Detect which cell encompasses the target text, then output its (x, y) center coordinate. 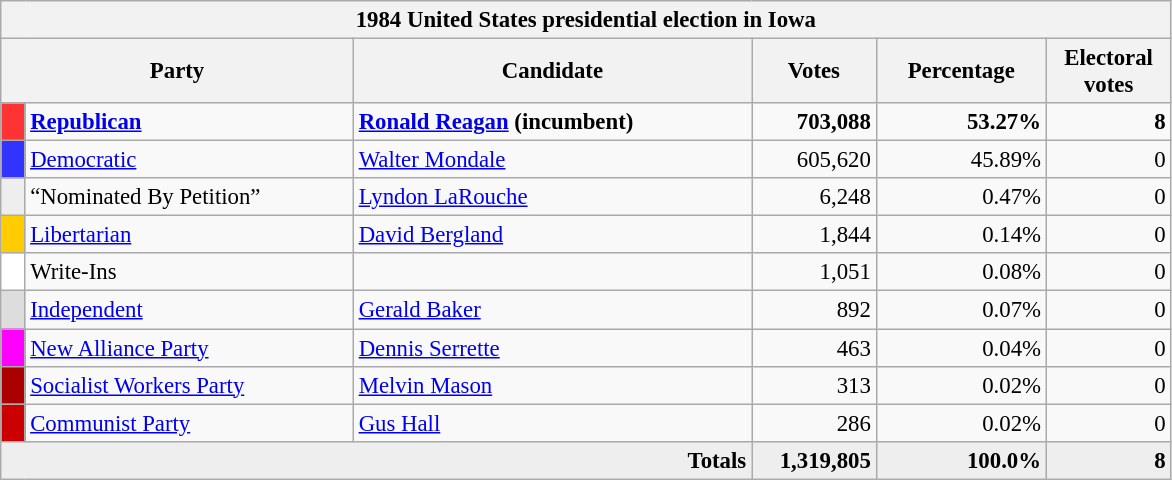
0.08% (961, 273)
1,844 (814, 235)
Party (178, 72)
1984 United States presidential election in Iowa (586, 20)
Lyndon LaRouche (552, 197)
100.0% (961, 460)
45.89% (961, 160)
6,248 (814, 197)
Democratic (189, 160)
1,319,805 (814, 460)
New Alliance Party (189, 348)
0.14% (961, 235)
Melvin Mason (552, 385)
313 (814, 385)
0.47% (961, 197)
Totals (376, 460)
Candidate (552, 72)
Dennis Serrette (552, 348)
Socialist Workers Party (189, 385)
Electoral votes (1108, 72)
463 (814, 348)
Independent (189, 310)
Ronald Reagan (incumbent) (552, 122)
0.07% (961, 310)
605,620 (814, 160)
53.27% (961, 122)
Gerald Baker (552, 310)
Votes (814, 72)
Republican (189, 122)
“Nominated By Petition” (189, 197)
892 (814, 310)
David Bergland (552, 235)
1,051 (814, 273)
0.04% (961, 348)
703,088 (814, 122)
Percentage (961, 72)
Write-Ins (189, 273)
286 (814, 423)
Gus Hall (552, 423)
Libertarian (189, 235)
Walter Mondale (552, 160)
Communist Party (189, 423)
